Return the (X, Y) coordinate for the center point of the cell that contains the specified text.  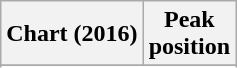
Peak position (189, 34)
Chart (2016) (72, 34)
